Scan for the cell matching the given text and deliver its [X, Y] coordinate at center. 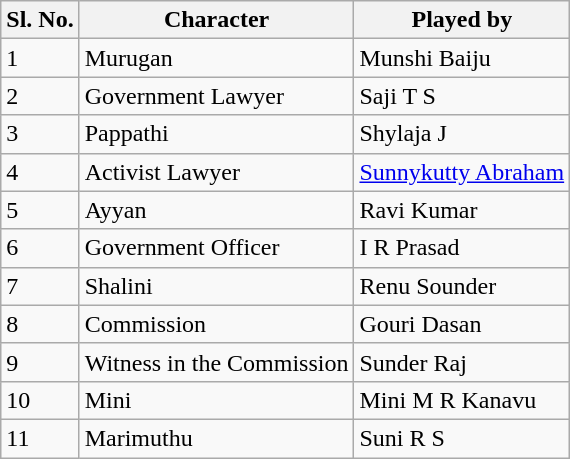
5 [40, 210]
Renu Sounder [462, 286]
8 [40, 324]
Activist Lawyer [216, 172]
Commission [216, 324]
Witness in the Commission [216, 362]
Mini [216, 400]
Shylaja J [462, 134]
Mini M R Kanavu [462, 400]
Saji T S [462, 96]
Played by [462, 20]
Sl. No. [40, 20]
Character [216, 20]
Marimuthu [216, 438]
6 [40, 248]
11 [40, 438]
Suni R S [462, 438]
9 [40, 362]
Ravi Kumar [462, 210]
2 [40, 96]
Pappathi [216, 134]
Government Officer [216, 248]
Gouri Dasan [462, 324]
Government Lawyer [216, 96]
4 [40, 172]
7 [40, 286]
Sunnykutty Abraham [462, 172]
Ayyan [216, 210]
3 [40, 134]
Murugan [216, 58]
Shalini [216, 286]
1 [40, 58]
I R Prasad [462, 248]
Munshi Baiju [462, 58]
10 [40, 400]
Sunder Raj [462, 362]
